Return the [x, y] coordinate for the center point of the cell that contains the specified text.  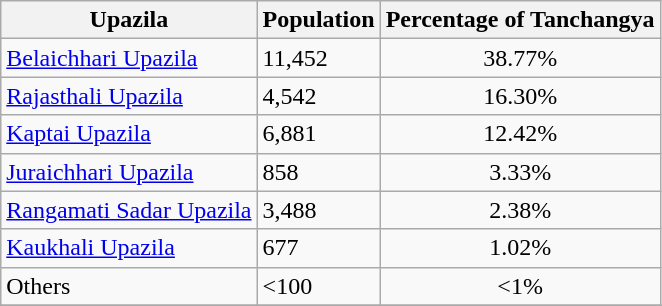
<100 [318, 286]
Percentage of Tanchangya [520, 20]
Kaptai Upazila [129, 134]
677 [318, 248]
Rangamati Sadar Upazila [129, 210]
2.38% [520, 210]
3,488 [318, 210]
11,452 [318, 58]
1.02% [520, 248]
Belaichhari Upazila [129, 58]
38.77% [520, 58]
6,881 [318, 134]
Rajasthali Upazila [129, 96]
<1% [520, 286]
Juraichhari Upazila [129, 172]
Kaukhali Upazila [129, 248]
4,542 [318, 96]
Others [129, 286]
858 [318, 172]
Population [318, 20]
Upazila [129, 20]
3.33% [520, 172]
12.42% [520, 134]
16.30% [520, 96]
